Capture the cell that displays the provided text and extract its (X, Y) central coordinate. 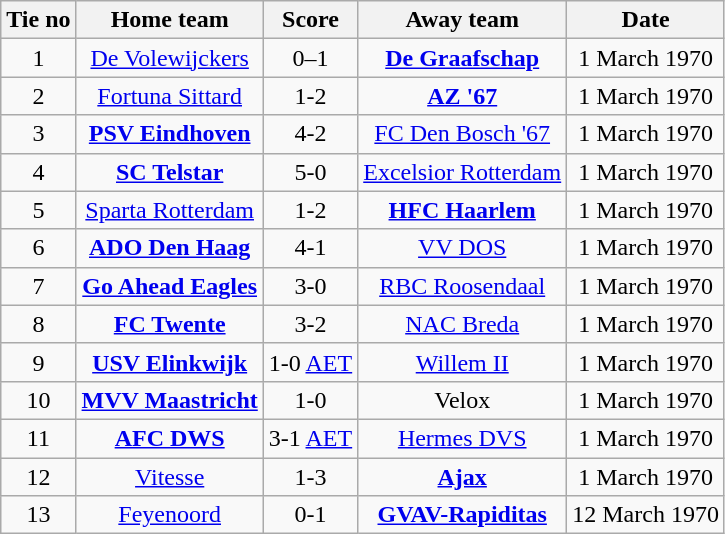
4-2 (310, 134)
13 (38, 515)
De Graafschap (462, 58)
FC Twente (170, 324)
5-0 (310, 172)
Vitesse (170, 477)
4-1 (310, 248)
4 (38, 172)
Fortuna Sittard (170, 96)
SC Telstar (170, 172)
11 (38, 438)
AFC DWS (170, 438)
2 (38, 96)
De Volewijckers (170, 58)
NAC Breda (462, 324)
Away team (462, 20)
1 (38, 58)
ADO Den Haag (170, 248)
3-0 (310, 286)
USV Elinkwijk (170, 362)
HFC Haarlem (462, 210)
10 (38, 400)
Score (310, 20)
1-3 (310, 477)
0-1 (310, 515)
Willem II (462, 362)
Hermes DVS (462, 438)
12 March 1970 (646, 515)
3-2 (310, 324)
12 (38, 477)
Home team (170, 20)
3 (38, 134)
1-0 (310, 400)
GVAV-Rapiditas (462, 515)
8 (38, 324)
3-1 AET (310, 438)
MVV Maastricht (170, 400)
VV DOS (462, 248)
6 (38, 248)
Excelsior Rotterdam (462, 172)
Go Ahead Eagles (170, 286)
RBC Roosendaal (462, 286)
Feyenoord (170, 515)
Velox (462, 400)
Date (646, 20)
5 (38, 210)
0–1 (310, 58)
FC Den Bosch '67 (462, 134)
Sparta Rotterdam (170, 210)
9 (38, 362)
1-0 AET (310, 362)
Tie no (38, 20)
AZ '67 (462, 96)
Ajax (462, 477)
PSV Eindhoven (170, 134)
7 (38, 286)
